Identify which cell holds the provided text, then report its [x, y] central coordinate. 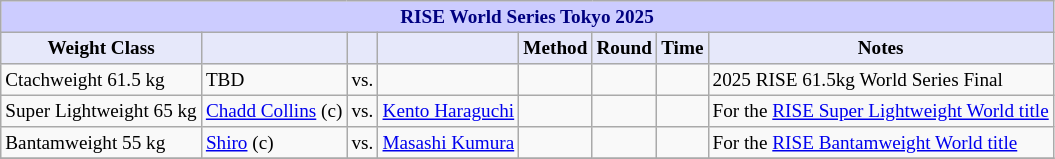
Super Lightweight 65 kg [102, 111]
Kento Haraguchi [448, 111]
RISE World Series Tokyo 2025 [528, 17]
Time [682, 48]
Notes [880, 48]
TBD [274, 80]
Bantamweight 55 kg [102, 143]
2025 RISE 61.5kg World Series Final [880, 80]
Chadd Collins (c) [274, 111]
For the RISE Super Lightweight World title [880, 111]
Masashi Kumura [448, 143]
For the RISE Bantamweight World title [880, 143]
Shiro (c) [274, 143]
Ctachweight 61.5 kg [102, 80]
Round [624, 48]
Weight Class [102, 48]
Method [556, 48]
